Identify which cell holds the provided text, then report its (x, y) central coordinate. 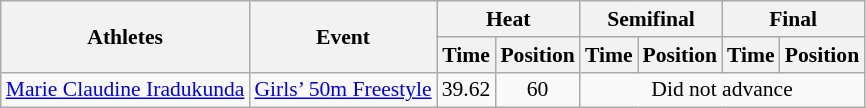
Event (342, 36)
Final (793, 19)
Did not advance (722, 90)
60 (537, 90)
Heat (508, 19)
Marie Claudine Iradukunda (126, 90)
Athletes (126, 36)
Semifinal (651, 19)
39.62 (466, 90)
Girls’ 50m Freestyle (342, 90)
